Find where the given text appears and provide that cell's center as (X, Y) coordinate. 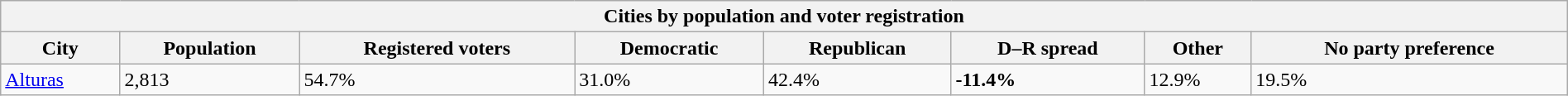
42.4% (857, 79)
Other (1198, 48)
City (60, 48)
Population (210, 48)
Alturas (60, 79)
54.7% (437, 79)
Republican (857, 48)
-11.4% (1048, 79)
12.9% (1198, 79)
No party preference (1409, 48)
19.5% (1409, 79)
31.0% (670, 79)
2,813 (210, 79)
D–R spread (1048, 48)
Democratic (670, 48)
Registered voters (437, 48)
Cities by population and voter registration (784, 17)
